Find where the given text appears and provide that cell's center as [X, Y] coordinate. 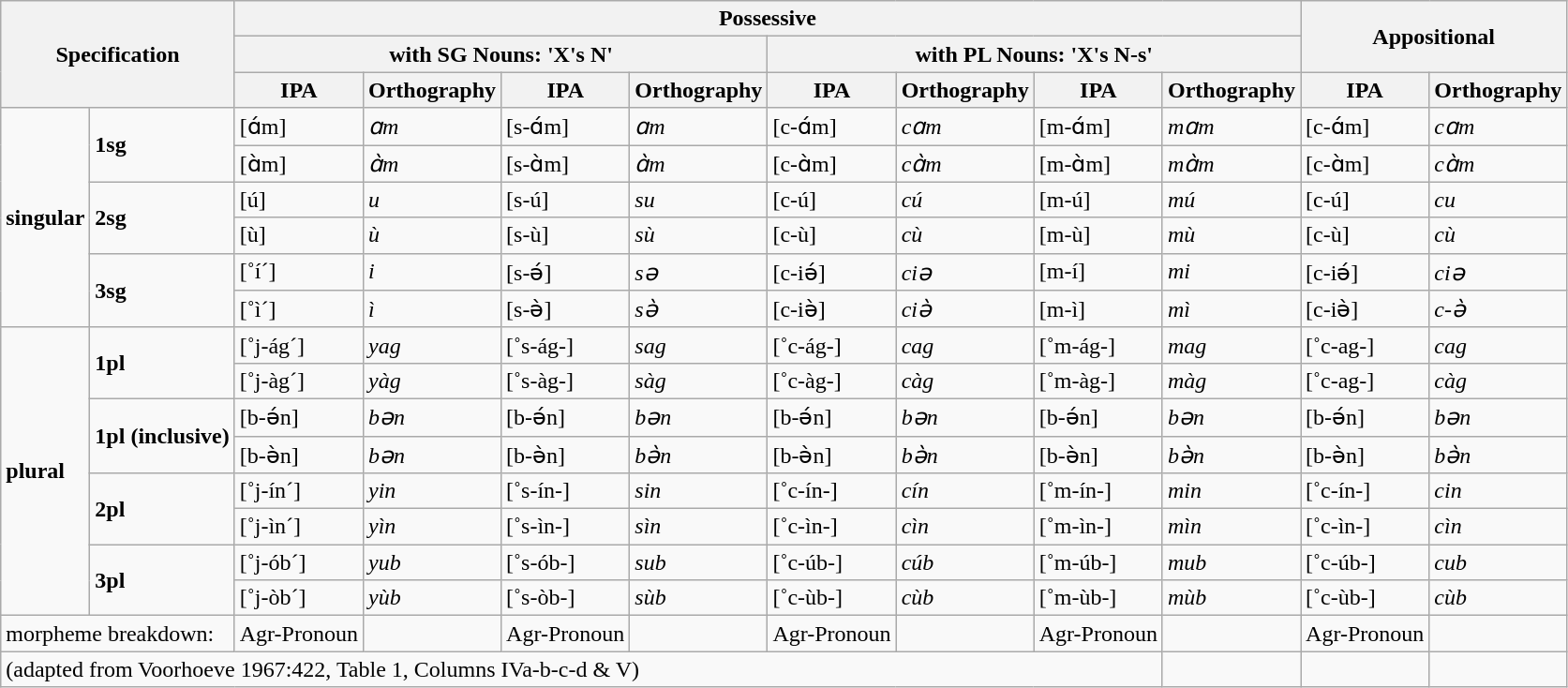
mi [1232, 272]
2pl [162, 509]
[˚m-ág-] [1098, 345]
mú [1232, 200]
mìn [1232, 527]
[m-ɑ̀m] [1098, 163]
[m-ú] [1098, 200]
su [699, 200]
[m-í] [1098, 272]
singular [45, 217]
sin [699, 491]
mɑ̀m [1232, 163]
u [431, 200]
yin [431, 491]
2sg [162, 217]
[˚c-àg-] [832, 381]
sùb [699, 598]
[˚s-ín-] [566, 491]
yìn [431, 527]
1sg [162, 144]
[s-ɑ̀m] [566, 163]
yùb [431, 598]
morpheme breakdown: [118, 634]
mù [1232, 235]
sə [699, 272]
[˚j-ób´] [298, 562]
[ù] [298, 235]
[˚s-ób-] [566, 562]
[˚j-ín´] [298, 491]
Appositional [1434, 37]
[ɑ́m] [298, 127]
mùb [1232, 598]
[ɑ̀m] [298, 163]
cín [965, 491]
[˚j-àg´] [298, 381]
Specification [118, 54]
[˚s-ìn-] [566, 527]
with PL Nouns: 'X's N-s' [1035, 54]
mub [1232, 562]
(adapted from Voorhoeve 1967:422, Table 1, Columns IVa-b-c-d & V) [582, 669]
[˚ì´] [298, 309]
Possessive [767, 19]
[s-ə́] [566, 272]
ciə̀ [965, 309]
3sg [162, 291]
[˚c-ág-] [832, 345]
min [1232, 491]
[˚s-ág-] [566, 345]
sub [699, 562]
[s-ə̀] [566, 309]
plural [45, 471]
yag [431, 345]
sàg [699, 381]
cú [965, 200]
ù [431, 235]
cu [1498, 200]
yub [431, 562]
1pl (inclusive) [162, 435]
mɑm [1232, 127]
[˚s-òb-] [566, 598]
i [431, 272]
sə̀ [699, 309]
3pl [162, 580]
[s-ɑ́m] [566, 127]
[ú] [298, 200]
[m-ù] [1098, 235]
cin [1498, 491]
[˚m-ín-] [1098, 491]
[˚m-ìn-] [1098, 527]
[˚j-òb´] [298, 598]
cúb [965, 562]
[m-ɑ́m] [1098, 127]
[˚m-ùb-] [1098, 598]
[˚j-ìn´] [298, 527]
[˚m-àg-] [1098, 381]
yàg [431, 381]
ì [431, 309]
c-ə̀ [1498, 309]
sag [699, 345]
sìn [699, 527]
with SG Nouns: 'X's N' [500, 54]
sù [699, 235]
cub [1498, 562]
[m-ì] [1098, 309]
[˚m-úb-] [1098, 562]
[˚s-àg-] [566, 381]
[s-ú] [566, 200]
màg [1232, 381]
[˚j-ág´] [298, 345]
mag [1232, 345]
mì [1232, 309]
[˚í´] [298, 272]
[s-ù] [566, 235]
1pl [162, 363]
